Extract the [x, y] coordinate from the center of the cell holding the provided text.  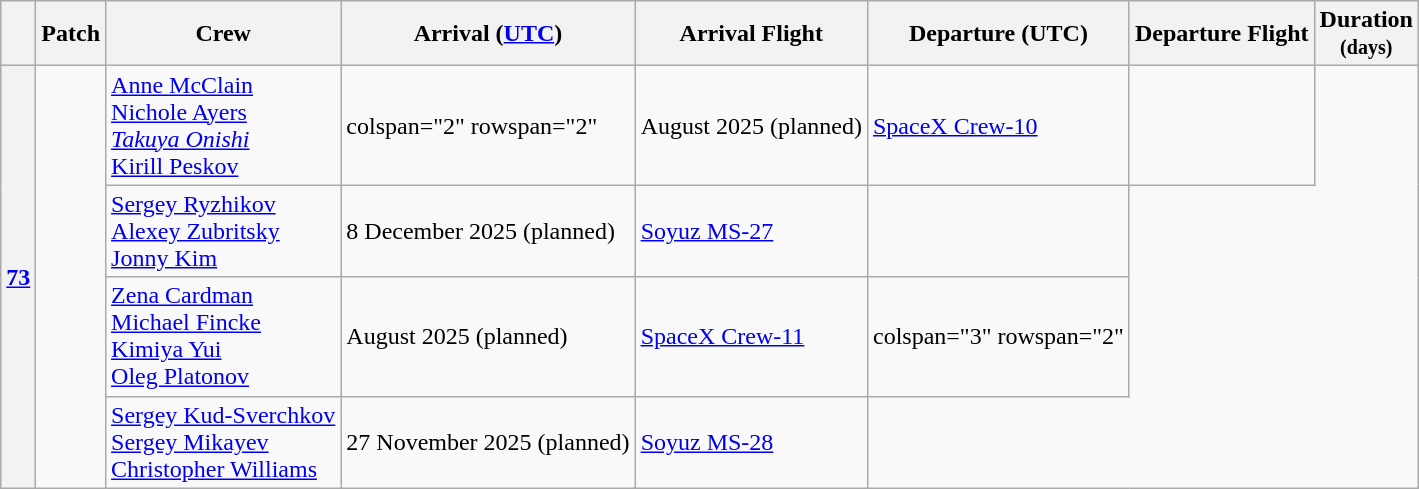
Departure Flight [1222, 34]
colspan="2" rowspan="2" [488, 126]
SpaceX Crew-10 [998, 126]
Sergey Ryzhikov Alexey Zubritsky Jonny Kim [224, 231]
Departure (UTC) [998, 34]
Soyuz MS-27 [751, 231]
27 November 2025 (planned) [488, 442]
SpaceX Crew-11 [751, 336]
Zena Cardman Michael Fincke Kimiya Yui Oleg Platonov [224, 336]
Soyuz MS-28 [751, 442]
Duration(days) [1366, 34]
colspan="3" rowspan="2" [998, 336]
Arrival Flight [751, 34]
Anne McClain Nichole Ayers Takuya Onishi Kirill Peskov [224, 126]
Sergey Kud-Sverchkov Sergey Mikayev Christopher Williams [224, 442]
Arrival (UTC) [488, 34]
Patch [71, 34]
Crew [224, 34]
73 [18, 277]
8 December 2025 (planned) [488, 231]
